Output the (x, y) coordinate of the center of the cell containing the given text.  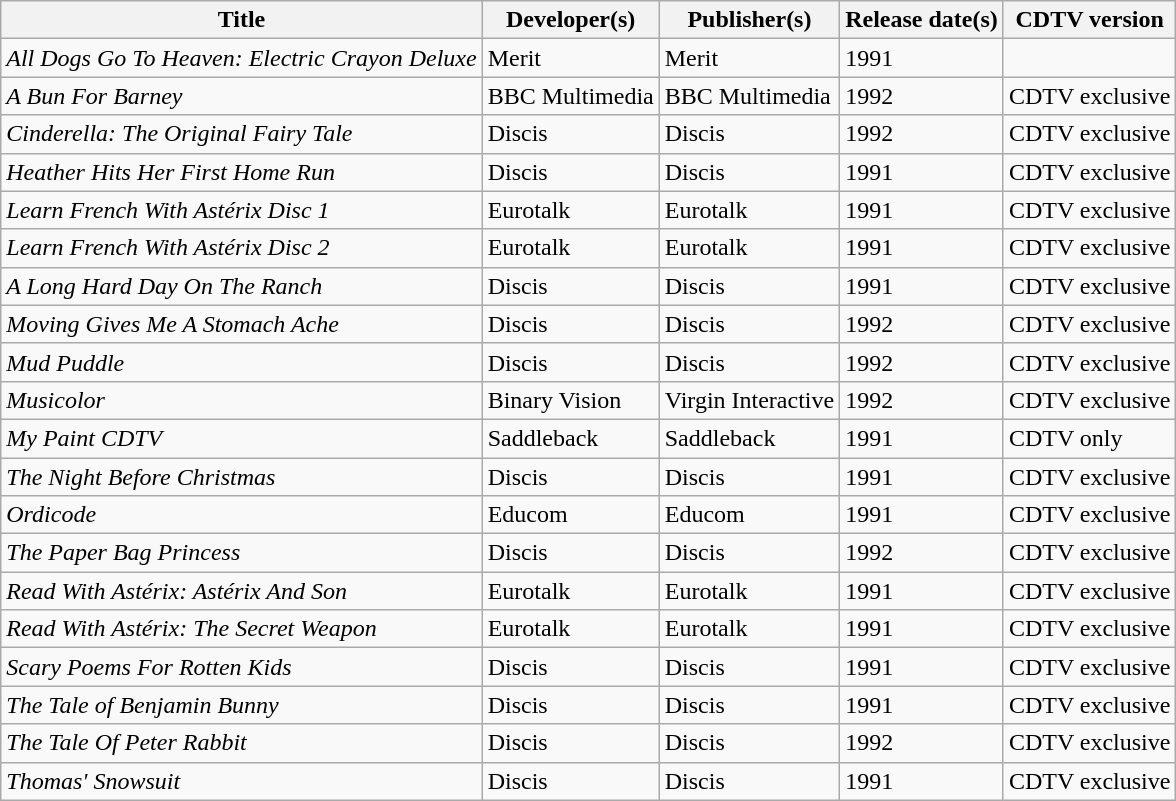
Read With Astérix: Astérix And Son (242, 591)
The Tale of Benjamin Bunny (242, 705)
Publisher(s) (749, 20)
Ordicode (242, 515)
CDTV only (1090, 438)
The Paper Bag Princess (242, 553)
Heather Hits Her First Home Run (242, 172)
Release date(s) (922, 20)
Thomas' Snowsuit (242, 781)
Read With Astérix: The Secret Weapon (242, 629)
Binary Vision (570, 400)
Virgin Interactive (749, 400)
Developer(s) (570, 20)
The Tale Of Peter Rabbit (242, 743)
Musicolor (242, 400)
A Long Hard Day On The Ranch (242, 286)
Cinderella: The Original Fairy Tale (242, 134)
Moving Gives Me A Stomach Ache (242, 324)
All Dogs Go To Heaven: Electric Crayon Deluxe (242, 58)
CDTV version (1090, 20)
My Paint CDTV (242, 438)
The Night Before Christmas (242, 477)
Scary Poems For Rotten Kids (242, 667)
A Bun For Barney (242, 96)
Learn French With Astérix Disc 2 (242, 248)
Title (242, 20)
Learn French With Astérix Disc 1 (242, 210)
Mud Puddle (242, 362)
